Provide the [X, Y] coordinate of the cell's center where the given text is located.  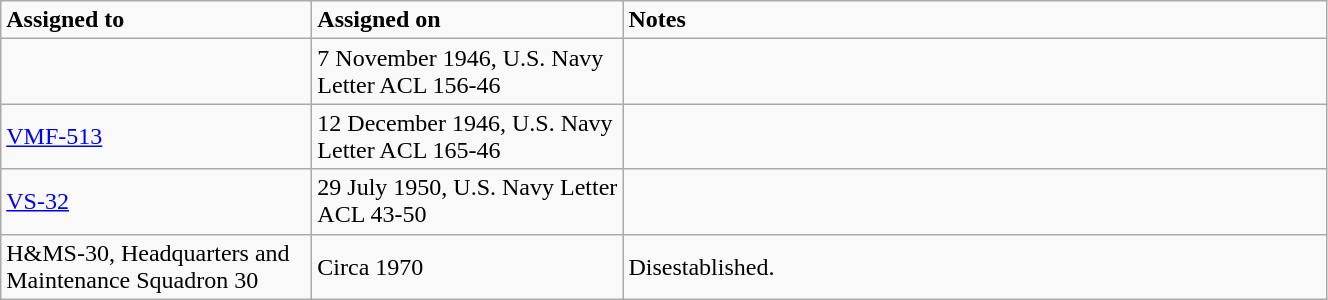
Assigned on [468, 20]
H&MS-30, Headquarters and Maintenance Squadron 30 [156, 266]
Circa 1970 [468, 266]
Notes [975, 20]
Disestablished. [975, 266]
VS-32 [156, 202]
Assigned to [156, 20]
12 December 1946, U.S. Navy Letter ACL 165-46 [468, 136]
29 July 1950, U.S. Navy Letter ACL 43-50 [468, 202]
VMF-513 [156, 136]
7 November 1946, U.S. Navy Letter ACL 156-46 [468, 72]
